Return the (x, y) coordinate for the center point of the cell that contains the specified text.  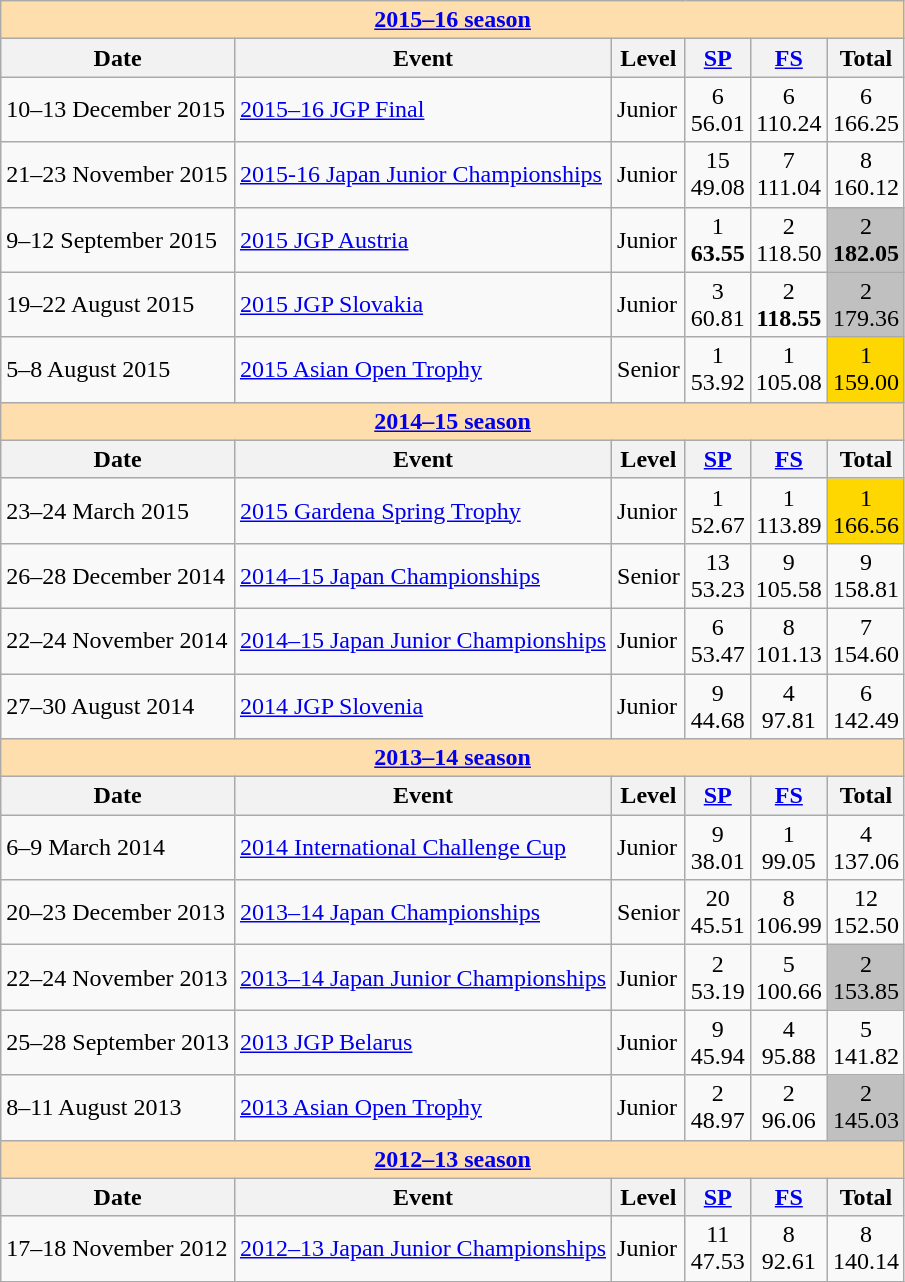
2 118.55 (788, 304)
1 63.55 (718, 240)
6 53.47 (718, 640)
2 145.03 (866, 1108)
2013–14 season (453, 758)
7 154.60 (866, 640)
8–11 August 2013 (118, 1108)
17–18 November 2012 (118, 1248)
1 52.67 (718, 510)
9–12 September 2015 (118, 240)
2 182.05 (866, 240)
2014–15 Japan Junior Championships (422, 640)
2014–15 season (453, 421)
6 110.24 (788, 110)
9 158.81 (866, 576)
21–23 November 2015 (118, 174)
2014–15 Japan Championships (422, 576)
2 153.85 (866, 978)
8 140.14 (866, 1248)
2012–13 Japan Junior Championships (422, 1248)
2013–14 Japan Junior Championships (422, 978)
2012–13 season (453, 1159)
20 45.51 (718, 912)
5 100.66 (788, 978)
1 159.00 (866, 370)
8 160.12 (866, 174)
22–24 November 2013 (118, 978)
2013–14 Japan Championships (422, 912)
2 53.19 (718, 978)
23–24 March 2015 (118, 510)
5 141.82 (866, 1042)
26–28 December 2014 (118, 576)
10–13 December 2015 (118, 110)
2015 Gardena Spring Trophy (422, 510)
2015 Asian Open Trophy (422, 370)
20–23 December 2013 (118, 912)
1 53.92 (718, 370)
2 96.06 (788, 1108)
1 105.08 (788, 370)
1 166.56 (866, 510)
8 101.13 (788, 640)
2015–16 season (453, 20)
2013 JGP Belarus (422, 1042)
2015 JGP Austria (422, 240)
25–28 September 2013 (118, 1042)
2013 Asian Open Trophy (422, 1108)
9 38.01 (718, 848)
11 47.53 (718, 1248)
2 48.97 (718, 1108)
2015–16 JGP Final (422, 110)
2 179.36 (866, 304)
6 166.25 (866, 110)
2 118.50 (788, 240)
1 113.89 (788, 510)
4 137.06 (866, 848)
13 53.23 (718, 576)
9 44.68 (718, 706)
8 106.99 (788, 912)
15 49.08 (718, 174)
19–22 August 2015 (118, 304)
2015-16 Japan Junior Championships (422, 174)
22–24 November 2014 (118, 640)
4 97.81 (788, 706)
8 92.61 (788, 1248)
6 142.49 (866, 706)
9 105.58 (788, 576)
7 111.04 (788, 174)
6–9 March 2014 (118, 848)
6 56.01 (718, 110)
2015 JGP Slovakia (422, 304)
27–30 August 2014 (118, 706)
2014 International Challenge Cup (422, 848)
1 99.05 (788, 848)
3 60.81 (718, 304)
2014 JGP Slovenia (422, 706)
5–8 August 2015 (118, 370)
4 95.88 (788, 1042)
9 45.94 (718, 1042)
12 152.50 (866, 912)
